Return the [x, y] coordinate for the center point of the cell that contains the specified text.  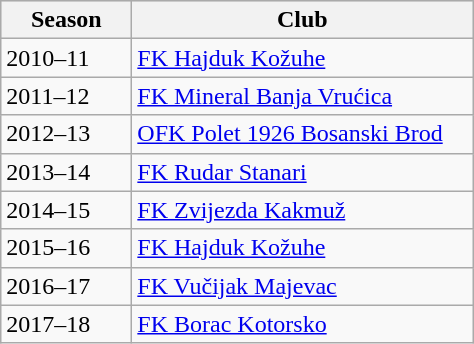
FK Rudar Stanari [302, 172]
OFK Polet 1926 Bosanski Brod [302, 134]
2016–17 [66, 286]
2015–16 [66, 248]
Season [66, 20]
Club [302, 20]
2013–14 [66, 172]
FK Vučijak Majevac [302, 286]
FK Borac Kotorsko [302, 324]
2017–18 [66, 324]
2010–11 [66, 58]
2011–12 [66, 96]
2012–13 [66, 134]
FK Mineral Banja Vrućica [302, 96]
2014–15 [66, 210]
FK Zvijezda Kakmuž [302, 210]
